Output the [X, Y] coordinate of the center of the cell containing the given text.  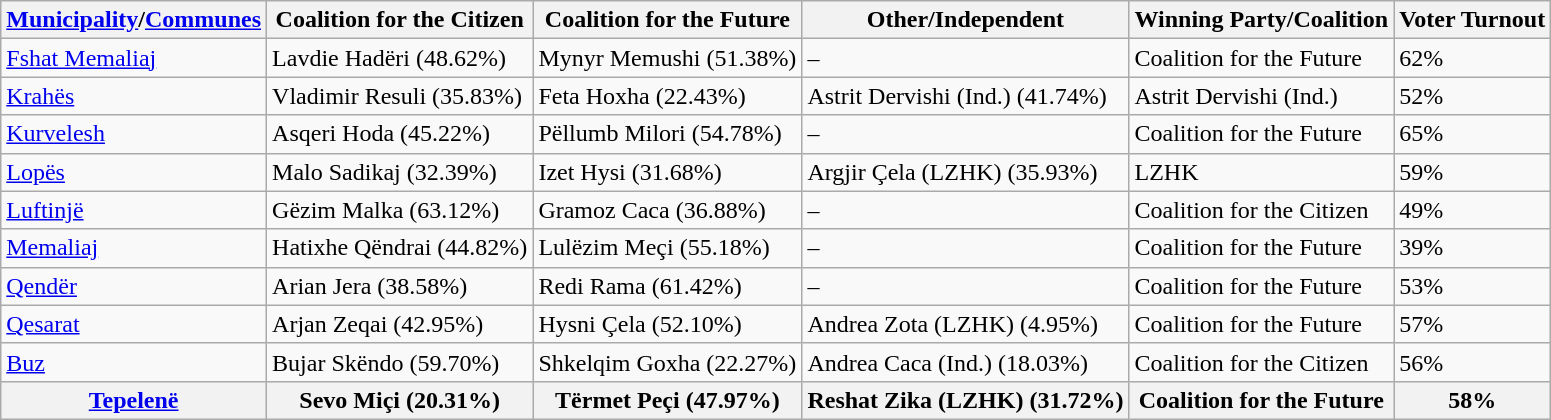
Feta Hoxha (22.43%) [668, 96]
Vladimir Resuli (35.83%) [400, 96]
Memaliaj [134, 248]
Buz [134, 362]
56% [1472, 362]
Qesarat [134, 324]
Astrit Dervishi (Ind.) (41.74%) [966, 96]
Other/Independent [966, 20]
39% [1472, 248]
Municipality/Communes [134, 20]
Astrit Dervishi (Ind.) [1262, 96]
Redi Rama (61.42%) [668, 286]
59% [1472, 172]
Asqeri Hoda (45.22%) [400, 134]
57% [1472, 324]
Hysni Çela (52.10%) [668, 324]
Reshat Zika (LZHK) (31.72%) [966, 400]
Gëzim Malka (63.12%) [400, 210]
Lopës [134, 172]
Luftinjë [134, 210]
Lavdie Hadëri (48.62%) [400, 58]
Voter Turnout [1472, 20]
65% [1472, 134]
Pëllumb Milori (54.78%) [668, 134]
Tërmet Peçi (47.97%) [668, 400]
Andrea Zota (LZHK) (4.95%) [966, 324]
Argjir Çela (LZHK) (35.93%) [966, 172]
Qendër [134, 286]
Mynyr Memushi (51.38%) [668, 58]
Hatixhe Qëndrai (44.82%) [400, 248]
Bujar Skëndo (59.70%) [400, 362]
58% [1472, 400]
Gramoz Caca (36.88%) [668, 210]
Sevo Miçi (20.31%) [400, 400]
LZHK [1262, 172]
Tepelenë [134, 400]
Lulëzim Meçi (55.18%) [668, 248]
Winning Party/Coalition [1262, 20]
Kurvelesh [134, 134]
Arjan Zeqai (42.95%) [400, 324]
Krahës [134, 96]
62% [1472, 58]
53% [1472, 286]
Arian Jera (38.58%) [400, 286]
Malo Sadikaj (32.39%) [400, 172]
52% [1472, 96]
Shkelqim Goxha (22.27%) [668, 362]
49% [1472, 210]
Fshat Memaliaj [134, 58]
Izet Hysi (31.68%) [668, 172]
Andrea Caca (Ind.) (18.03%) [966, 362]
